From the cell containing the given text, extract its center point as (x, y) coordinate. 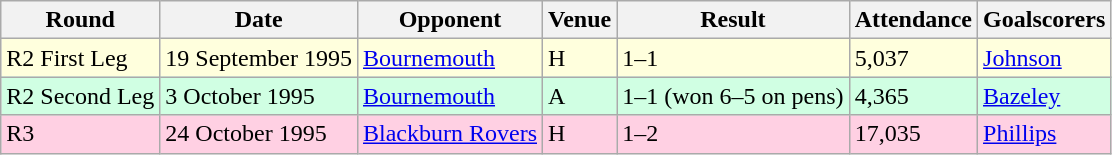
Round (80, 20)
1–1 (733, 58)
Johnson (1044, 58)
Bazeley (1044, 96)
Phillips (1044, 134)
24 October 1995 (259, 134)
Result (733, 20)
1–2 (733, 134)
19 September 1995 (259, 58)
5,037 (913, 58)
R2 First Leg (80, 58)
Goalscorers (1044, 20)
Blackburn Rovers (450, 134)
Date (259, 20)
Venue (580, 20)
R3 (80, 134)
Opponent (450, 20)
4,365 (913, 96)
Attendance (913, 20)
3 October 1995 (259, 96)
1–1 (won 6–5 on pens) (733, 96)
A (580, 96)
17,035 (913, 134)
R2 Second Leg (80, 96)
